Pinpoint the cell where the given text exists, returning its (X, Y) midpoint coordinate. 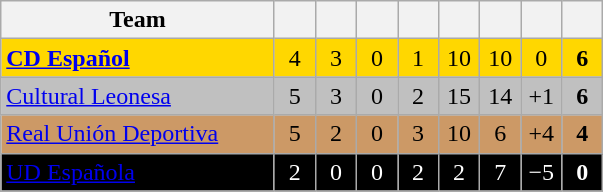
7 (500, 172)
1 (418, 58)
+1 (542, 96)
Real Unión Deportiva (138, 134)
Team (138, 20)
Cultural Leonesa (138, 96)
CD Español (138, 58)
−5 (542, 172)
14 (500, 96)
15 (460, 96)
+4 (542, 134)
UD Española (138, 172)
